Provide the (X, Y) coordinate of the cell's center where the given text is located.  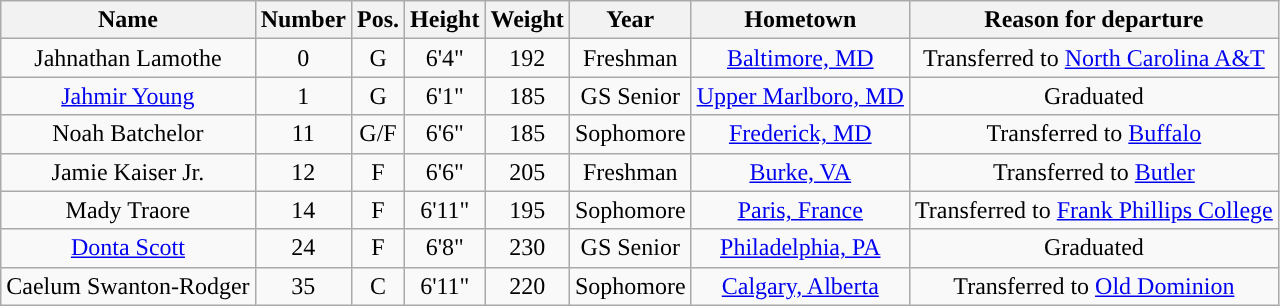
6'1" (445, 96)
0 (303, 58)
24 (303, 248)
Height (445, 20)
Transferred to Frank Phillips College (1094, 210)
Philadelphia, PA (800, 248)
Pos. (378, 20)
Jamie Kaiser Jr. (128, 172)
G/F (378, 134)
Upper Marlboro, MD (800, 96)
6'4" (445, 58)
Baltimore, MD (800, 58)
Jahmir Young (128, 96)
Donta Scott (128, 248)
Name (128, 20)
35 (303, 286)
Reason for departure (1094, 20)
192 (527, 58)
Burke, VA (800, 172)
C (378, 286)
Frederick, MD (800, 134)
14 (303, 210)
Jahnathan Lamothe (128, 58)
205 (527, 172)
Weight (527, 20)
Calgary, Alberta (800, 286)
Year (630, 20)
Paris, France (800, 210)
6'8" (445, 248)
Mady Traore (128, 210)
11 (303, 134)
Transferred to Buffalo (1094, 134)
12 (303, 172)
Caelum Swanton-Rodger (128, 286)
195 (527, 210)
220 (527, 286)
Transferred to Butler (1094, 172)
Transferred to Old Dominion (1094, 286)
Noah Batchelor (128, 134)
Hometown (800, 20)
Number (303, 20)
1 (303, 96)
Transferred to North Carolina A&T (1094, 58)
230 (527, 248)
